Capture the cell that displays the provided text and extract its [x, y] central coordinate. 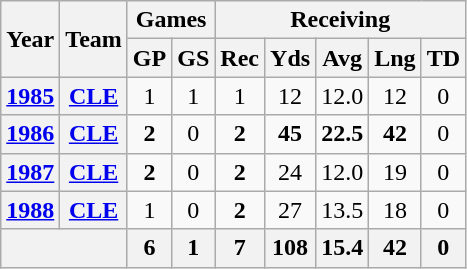
19 [395, 172]
GS [194, 58]
1985 [30, 96]
Receiving [340, 20]
Lng [395, 58]
18 [395, 210]
45 [290, 134]
Team [94, 39]
1986 [30, 134]
Year [30, 39]
6 [149, 248]
Rec [240, 58]
24 [290, 172]
108 [290, 248]
22.5 [342, 134]
Games [170, 20]
1988 [30, 210]
TD [443, 58]
15.4 [342, 248]
27 [290, 210]
1987 [30, 172]
Yds [290, 58]
13.5 [342, 210]
Avg [342, 58]
7 [240, 248]
GP [149, 58]
